Search for the cell housing the specified text and yield its [x, y] center coordinate. 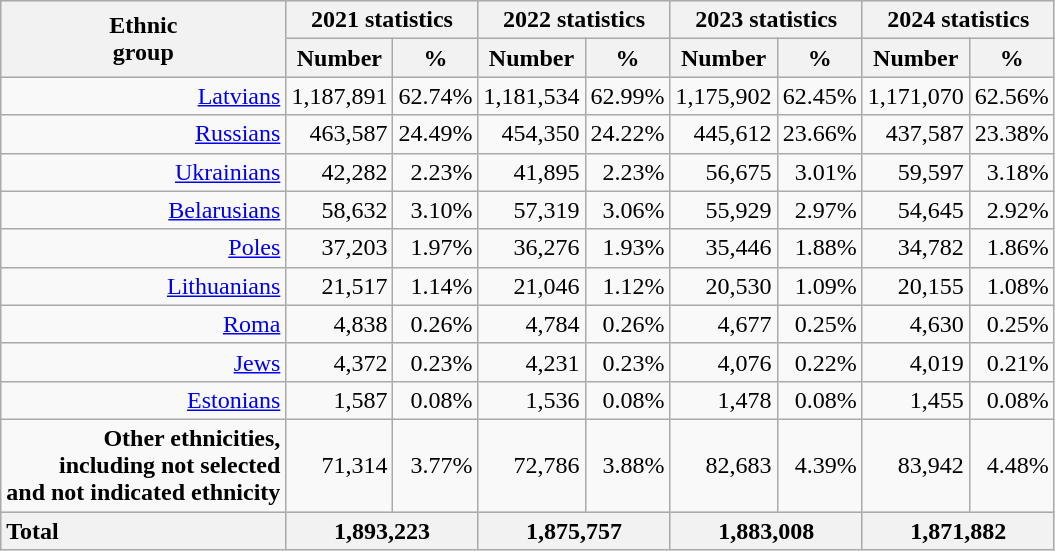
2.97% [820, 210]
1,175,902 [724, 96]
1.14% [436, 286]
57,319 [532, 210]
23.38% [1012, 134]
21,517 [340, 286]
1,536 [532, 400]
37,203 [340, 248]
0.21% [1012, 362]
20,155 [916, 286]
1.93% [628, 248]
3.77% [436, 465]
21,046 [532, 286]
62.99% [628, 96]
Ethnicgroup [144, 39]
1,893,223 [382, 531]
1.97% [436, 248]
2021 statistics [382, 20]
20,530 [724, 286]
0.22% [820, 362]
35,446 [724, 248]
3.88% [628, 465]
2023 statistics [766, 20]
58,632 [340, 210]
454,350 [532, 134]
23.66% [820, 134]
24.22% [628, 134]
24.49% [436, 134]
56,675 [724, 172]
Other ethnicities,including not selectedand not indicated ethnicity [144, 465]
54,645 [916, 210]
1,478 [724, 400]
1.86% [1012, 248]
1,587 [340, 400]
1,883,008 [766, 531]
4.48% [1012, 465]
4,372 [340, 362]
3.06% [628, 210]
82,683 [724, 465]
1.08% [1012, 286]
59,597 [916, 172]
2.92% [1012, 210]
62.56% [1012, 96]
55,929 [724, 210]
83,942 [916, 465]
4,630 [916, 324]
1,187,891 [340, 96]
41,895 [532, 172]
2022 statistics [574, 20]
1,181,534 [532, 96]
4,838 [340, 324]
4,076 [724, 362]
34,782 [916, 248]
3.10% [436, 210]
72,786 [532, 465]
Jews [144, 362]
1,871,882 [958, 531]
2024 statistics [958, 20]
Russians [144, 134]
4,231 [532, 362]
3.18% [1012, 172]
4.39% [820, 465]
42,282 [340, 172]
445,612 [724, 134]
62.74% [436, 96]
1.09% [820, 286]
1,875,757 [574, 531]
62.45% [820, 96]
463,587 [340, 134]
3.01% [820, 172]
437,587 [916, 134]
1.88% [820, 248]
Estonians [144, 400]
1.12% [628, 286]
Total [144, 531]
Latvians [144, 96]
Ukrainians [144, 172]
Roma [144, 324]
71,314 [340, 465]
Belarusians [144, 210]
36,276 [532, 248]
4,784 [532, 324]
Lithuanians [144, 286]
4,677 [724, 324]
Poles [144, 248]
1,455 [916, 400]
4,019 [916, 362]
1,171,070 [916, 96]
